Determine the [x, y] coordinate at the center of the cell enclosing the given text.  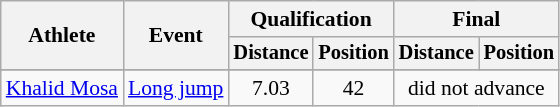
did not advance [476, 88]
Final [476, 19]
Event [176, 36]
7.03 [270, 88]
Long jump [176, 88]
Athlete [62, 36]
Khalid Mosa [62, 88]
42 [353, 88]
Qualification [310, 19]
